Pinpoint the cell where the given text exists, returning its [x, y] midpoint coordinate. 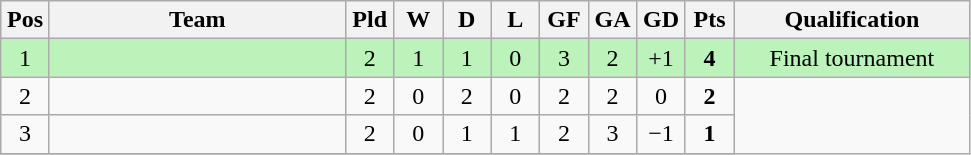
−1 [662, 134]
GF [564, 20]
GD [662, 20]
Pos [26, 20]
+1 [662, 58]
Pts [710, 20]
4 [710, 58]
W [418, 20]
D [466, 20]
GA [612, 20]
Team [197, 20]
Final tournament [852, 58]
Qualification [852, 20]
Pld [370, 20]
L [516, 20]
